Return the [X, Y] coordinate for the center point of the cell that contains the specified text.  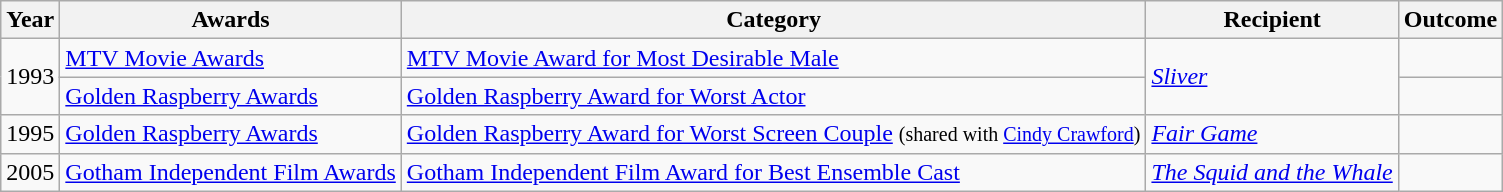
Category [774, 20]
MTV Movie Awards [230, 58]
Golden Raspberry Award for Worst Actor [774, 96]
Gotham Independent Film Awards [230, 172]
Outcome [1450, 20]
1995 [30, 134]
1993 [30, 77]
2005 [30, 172]
The Squid and the Whale [1272, 172]
Golden Raspberry Award for Worst Screen Couple (shared with Cindy Crawford) [774, 134]
Recipient [1272, 20]
MTV Movie Award for Most Desirable Male [774, 58]
Sliver [1272, 77]
Fair Game [1272, 134]
Awards [230, 20]
Gotham Independent Film Award for Best Ensemble Cast [774, 172]
Year [30, 20]
